Determine the [X, Y] coordinate at the center of the cell enclosing the given text.  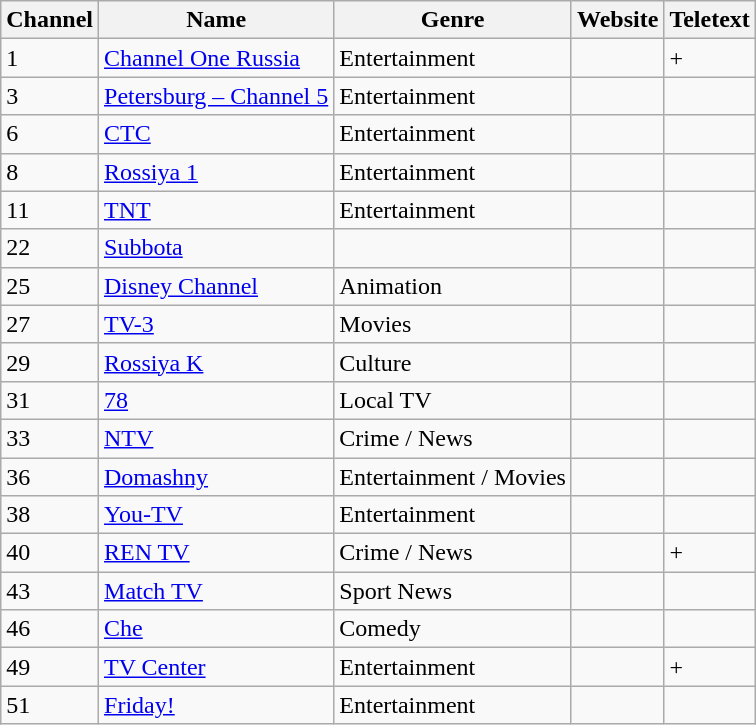
Website [617, 20]
Disney Channel [216, 286]
CTC [216, 134]
22 [50, 248]
NTV [216, 438]
3 [50, 96]
27 [50, 324]
25 [50, 286]
51 [50, 705]
Rossiya 1 [216, 172]
Movies [453, 324]
TV Center [216, 667]
Channel [50, 20]
38 [50, 515]
1 [50, 58]
46 [50, 629]
Entertainment / Movies [453, 477]
Subbota [216, 248]
Domashny [216, 477]
Local TV [453, 400]
Culture [453, 362]
Name [216, 20]
REN TV [216, 553]
Che [216, 629]
Genre [453, 20]
Sport News [453, 591]
11 [50, 210]
31 [50, 400]
49 [50, 667]
29 [50, 362]
TV-3 [216, 324]
78 [216, 400]
Petersburg – Channel 5 [216, 96]
Animation [453, 286]
33 [50, 438]
Match TV [216, 591]
Comedy [453, 629]
Rossiya K [216, 362]
40 [50, 553]
Friday! [216, 705]
TNT [216, 210]
43 [50, 591]
Channel One Russia [216, 58]
36 [50, 477]
6 [50, 134]
8 [50, 172]
You-TV [216, 515]
Teletext [710, 20]
